Identify which cell holds the provided text, then report its (X, Y) central coordinate. 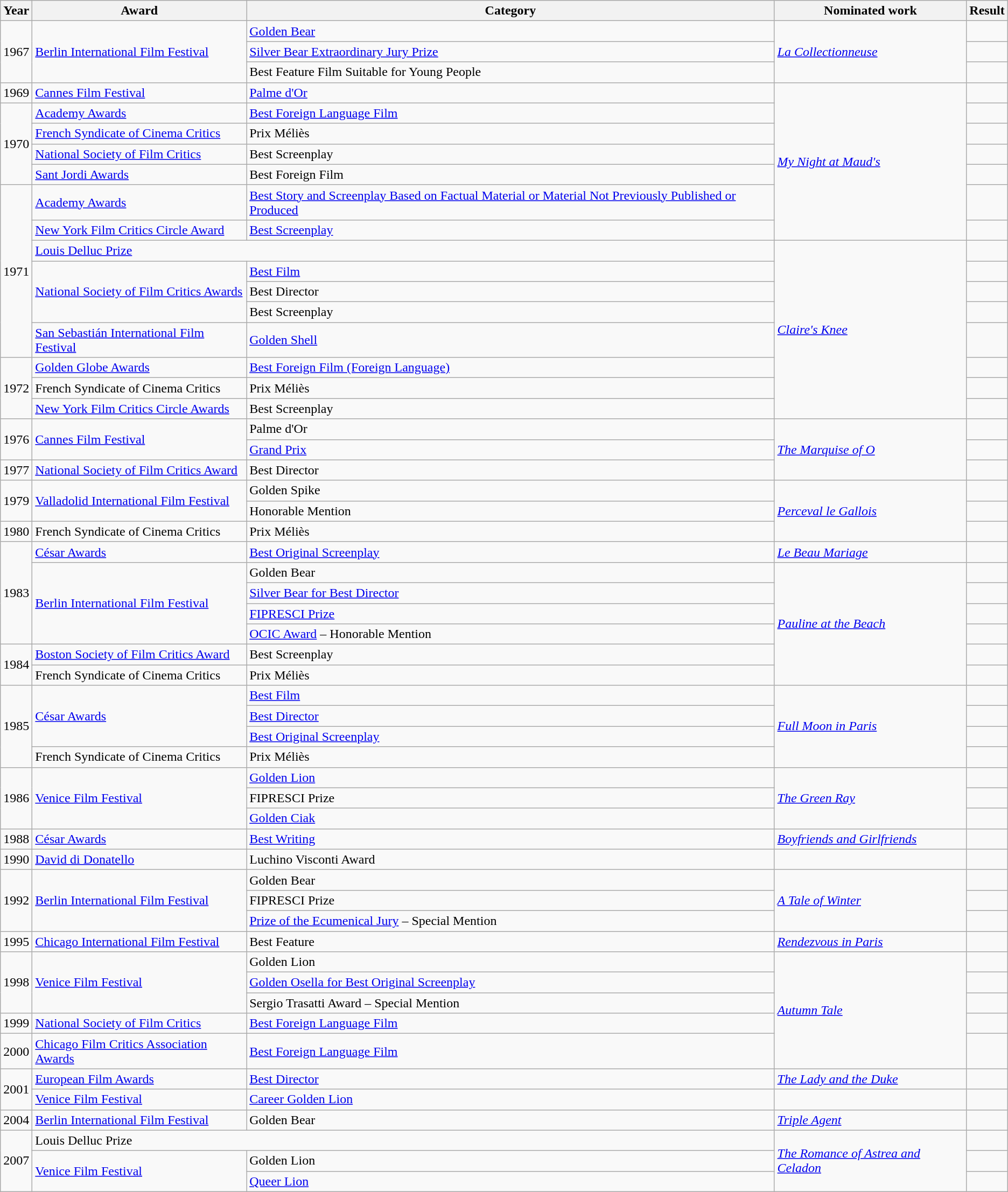
European Film Awards (139, 1079)
Full Moon in Paris (870, 726)
Silver Bear for Best Director (510, 593)
1980 (16, 531)
1972 (16, 388)
1983 (16, 593)
Chicago Film Critics Association Awards (139, 1051)
Golden Globe Awards (139, 368)
San Sebastián International Film Festival (139, 340)
Pauline at the Beach (870, 623)
Luchino Visconti Award (510, 859)
The Romance of Astrea and Celadon (870, 1161)
Year (16, 11)
1970 (16, 144)
The Green Ray (870, 798)
Best Writing (510, 839)
New York Film Critics Circle Award (139, 230)
Honorable Mention (510, 511)
National Society of Film Critics Award (139, 470)
Golden Spike (510, 490)
1979 (16, 501)
Autumn Tale (870, 1010)
Golden Shell (510, 340)
Silver Bear Extraordinary Jury Prize (510, 52)
Boston Society of Film Critics Award (139, 655)
1967 (16, 52)
Rendezvous in Paris (870, 942)
Queer Lion (510, 1181)
Best Story and Screenplay Based on Factual Material or Material Not Previously Published or Produced (510, 202)
National Society of Film Critics Awards (139, 291)
Sergio Trasatti Award – Special Mention (510, 1003)
Sant Jordi Awards (139, 174)
1999 (16, 1023)
Best Foreign Film (510, 174)
2004 (16, 1120)
New York Film Critics Circle Awards (139, 409)
1986 (16, 798)
The Lady and the Duke (870, 1079)
Perceval le Gallois (870, 511)
2007 (16, 1161)
Category (510, 11)
Chicago International Film Festival (139, 942)
Claire's Knee (870, 329)
The Marquise of O (870, 450)
Award (139, 11)
Best Feature (510, 942)
Best Foreign Film (Foreign Language) (510, 368)
1969 (16, 93)
Prize of the Ecumenical Jury – Special Mention (510, 921)
Best Feature Film Suitable for Young People (510, 72)
Grand Prix (510, 450)
Triple Agent (870, 1120)
1971 (16, 271)
1992 (16, 900)
1990 (16, 859)
OCIC Award – Honorable Mention (510, 634)
La Collectionneuse (870, 52)
My Night at Maud's (870, 162)
Career Golden Lion (510, 1099)
Golden Osella for Best Original Screenplay (510, 983)
1985 (16, 726)
Boyfriends and Girlfriends (870, 839)
Valladolid International Film Festival (139, 501)
1988 (16, 839)
2000 (16, 1051)
David di Donatello (139, 859)
1998 (16, 983)
1984 (16, 665)
2001 (16, 1089)
1976 (16, 439)
A Tale of Winter (870, 900)
Nominated work (870, 11)
Result (987, 11)
Golden Ciak (510, 818)
1977 (16, 470)
1995 (16, 942)
Le Beau Mariage (870, 552)
